Extract the [X, Y] coordinate from the center of the cell holding the provided text.  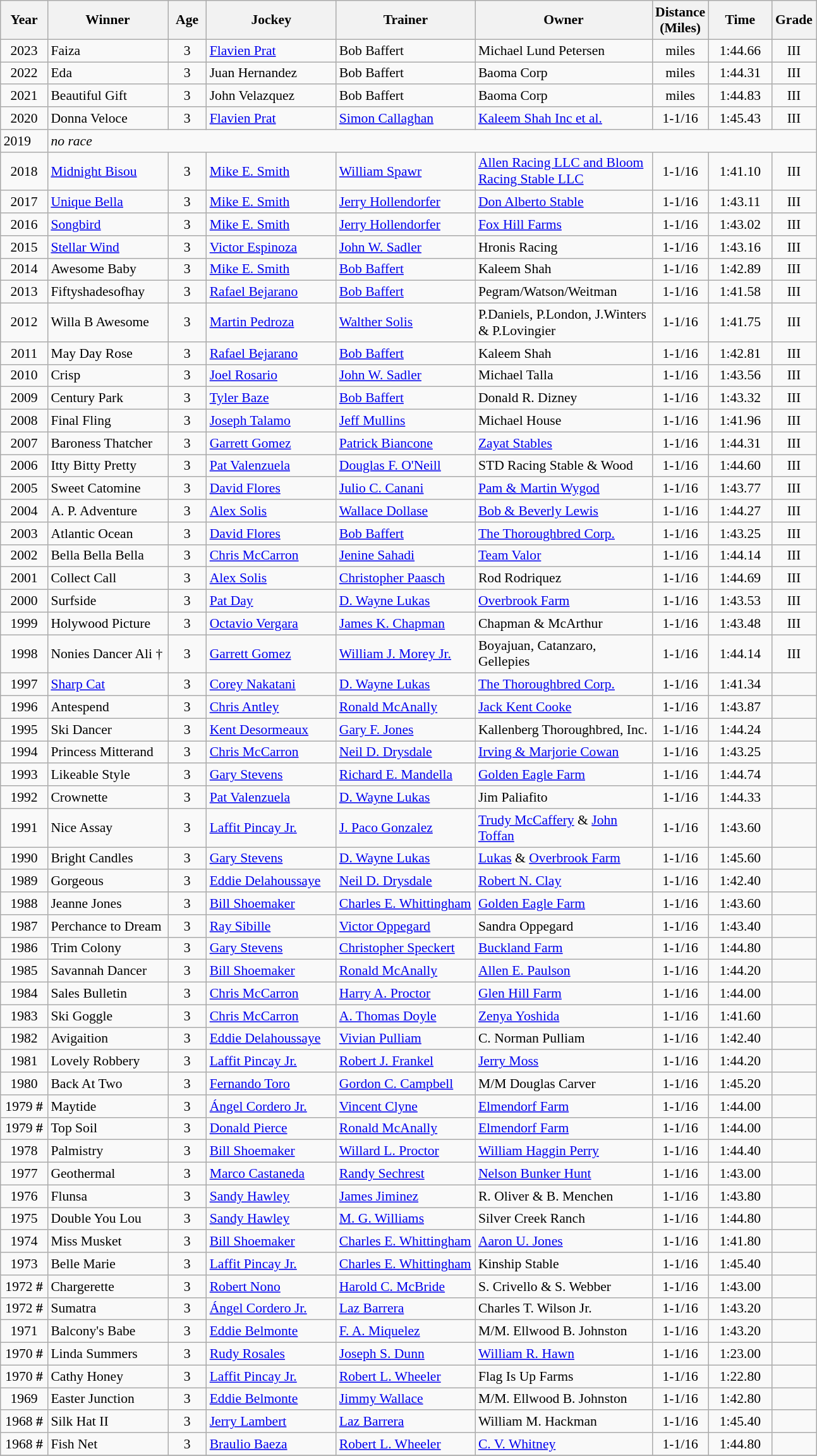
1:43.53 [740, 601]
Joseph Talamo [272, 421]
Silver Creek Ranch [564, 1219]
William Spawr [406, 171]
1:22.80 [740, 1376]
1982 [24, 1039]
2001 [24, 578]
Century Park [107, 398]
1:42.89 [740, 269]
1:41.60 [740, 1016]
2014 [24, 269]
Donald Pierce [272, 1129]
1:42.80 [740, 1399]
2007 [24, 443]
Michael Talla [564, 376]
Marco Castaneda [272, 1174]
Don Alberto Stable [564, 202]
1:43.32 [740, 398]
Harry A. Proctor [406, 994]
1:41.10 [740, 171]
Boyajuan, Catanzaro, Gellepies [564, 654]
Ski Dancer [107, 730]
1981 [24, 1061]
Jeff Mullins [406, 421]
Collect Call [107, 578]
1:23.00 [740, 1354]
Sumatra [107, 1309]
Zenya Yoshida [564, 1016]
Fernando Toro [272, 1084]
Faiza [107, 51]
1:43.02 [740, 224]
Trudy McCaffery & John Toffan [564, 828]
1:41.58 [740, 292]
1987 [24, 926]
Irving & Marjorie Cowan [564, 752]
Distance (Miles) [680, 20]
1995 [24, 730]
1:43.16 [740, 247]
2023 [24, 51]
2002 [24, 556]
Silk Hat II [107, 1422]
F. A. Miquelez [406, 1331]
2020 [24, 118]
1996 [24, 707]
Overbrook Farm [564, 601]
Sharp Cat [107, 685]
Fiftyshadesofhay [107, 292]
William Haggin Perry [564, 1151]
Savannah Dancer [107, 971]
1:44.24 [740, 730]
2004 [24, 511]
2008 [24, 421]
Victor Oppegard [406, 926]
Jerry Lambert [272, 1422]
Baroness Thatcher [107, 443]
Sales Bulletin [107, 994]
Braulio Baeza [272, 1444]
A. P. Adventure [107, 511]
1999 [24, 623]
Jack Kent Cooke [564, 707]
Bella Bella Bella [107, 556]
1991 [24, 828]
Awesome Baby [107, 269]
1971 [24, 1331]
1:44.33 [740, 797]
Year [24, 20]
Christopher Paasch [406, 578]
Songbird [107, 224]
James Jiminez [406, 1196]
1990 [24, 859]
1978 [24, 1151]
Rod Rodriquez [564, 578]
Back At Two [107, 1084]
Likeable Style [107, 775]
1:43.40 [740, 926]
S. Crivello & S. Webber [564, 1287]
1:44.40 [740, 1151]
2009 [24, 398]
1:44.66 [740, 51]
1:44.74 [740, 775]
Beautiful Gift [107, 96]
Zayat Stables [564, 443]
Robert Nono [272, 1287]
Itty Bitty Pretty [107, 466]
Eda [107, 73]
1984 [24, 994]
1988 [24, 903]
Fox Hill Farms [564, 224]
Bob & Beverly Lewis [564, 511]
Walther Solis [406, 322]
John Velazquez [272, 96]
Sandra Oppegard [564, 926]
1:43.48 [740, 623]
1989 [24, 881]
Palmistry [107, 1151]
A. Thomas Doyle [406, 1016]
Nice Assay [107, 828]
Corey Nakatani [272, 685]
Final Fling [107, 421]
Robert J. Frankel [406, 1061]
Joel Rosario [272, 376]
1993 [24, 775]
Randy Sechrest [406, 1174]
Pam & Martin Wygod [564, 489]
Chapman & McArthur [564, 623]
Aaron U. Jones [564, 1242]
1975 [24, 1219]
Julio C. Canani [406, 489]
2000 [24, 601]
Trainer [406, 20]
Douglas F. O'Neill [406, 466]
1994 [24, 752]
Linda Summers [107, 1354]
1:43.87 [740, 707]
Unique Bella [107, 202]
Cathy Honey [107, 1376]
William J. Morey Jr. [406, 654]
Hronis Racing [564, 247]
Chargerette [107, 1287]
Jenine Sahadi [406, 556]
Patrick Biancone [406, 443]
1:41.34 [740, 685]
2019 [24, 141]
Crisp [107, 376]
Bright Candles [107, 859]
2010 [24, 376]
Princess Mitterand [107, 752]
James K. Chapman [406, 623]
Nonies Dancer Ali † [107, 654]
1974 [24, 1242]
Jerry Moss [564, 1061]
1977 [24, 1174]
Balcony's Babe [107, 1331]
Midnight Bisou [107, 171]
1:43.80 [740, 1196]
Double You Lou [107, 1219]
Jockey [272, 20]
Pat Day [272, 601]
1:43.77 [740, 489]
1:41.96 [740, 421]
Trim Colony [107, 948]
2017 [24, 202]
Kallenberg Thoroughbred, Inc. [564, 730]
C. Norman Pulliam [564, 1039]
2013 [24, 292]
Grade [794, 20]
1:43.11 [740, 202]
2022 [24, 73]
Jeanne Jones [107, 903]
Jim Paliafito [564, 797]
Ski Goggle [107, 1016]
2005 [24, 489]
Age [187, 20]
Richard E. Mandella [406, 775]
2018 [24, 171]
Flag Is Up Farms [564, 1376]
1983 [24, 1016]
1:44.27 [740, 511]
Allen E. Paulson [564, 971]
1992 [24, 797]
C. V. Whitney [564, 1444]
1:42.81 [740, 353]
1:43.56 [740, 376]
Sweet Catomine [107, 489]
P.Daniels, P.London, J.Winters & P.Lovingier [564, 322]
Martin Pedroza [272, 322]
Top Soil [107, 1129]
Miss Musket [107, 1242]
1976 [24, 1196]
1998 [24, 654]
2021 [24, 96]
May Day Rose [107, 353]
Octavio Vergara [272, 623]
Michael House [564, 421]
Willa B Awesome [107, 322]
1997 [24, 685]
Victor Espinoza [272, 247]
Pegram/Watson/Weitman [564, 292]
Flunsa [107, 1196]
no race [432, 141]
Kaleem Shah Inc et al. [564, 118]
Surfside [107, 601]
1986 [24, 948]
1980 [24, 1084]
Juan Hernandez [272, 73]
Glen Hill Farm [564, 994]
William R. Hawn [564, 1354]
2003 [24, 534]
Time [740, 20]
Antespend [107, 707]
1:45.20 [740, 1084]
Lovely Robbery [107, 1061]
Crownette [107, 797]
2006 [24, 466]
Simon Callaghan [406, 118]
Lukas & Overbrook Farm [564, 859]
Vincent Clyne [406, 1106]
Winner [107, 20]
Team Valor [564, 556]
Fish Net [107, 1444]
1969 [24, 1399]
Jimmy Wallace [406, 1399]
Ray Sibille [272, 926]
1:41.80 [740, 1242]
R. Oliver & B. Menchen [564, 1196]
Wallace Dollase [406, 511]
Joseph S. Dunn [406, 1354]
Kent Desormeaux [272, 730]
1:44.83 [740, 96]
STD Racing Stable & Wood [564, 466]
Owner [564, 20]
Easter Junction [107, 1399]
Gordon C. Campbell [406, 1084]
Willard L. Proctor [406, 1151]
2011 [24, 353]
1:45.60 [740, 859]
2016 [24, 224]
J. Paco Gonzalez [406, 828]
Christopher Speckert [406, 948]
Buckland Farm [564, 948]
Robert N. Clay [564, 881]
Chris Antley [272, 707]
Belle Marie [107, 1264]
2012 [24, 322]
Perchance to Dream [107, 926]
Gorgeous [107, 881]
William M. Hackman [564, 1422]
Atlantic Ocean [107, 534]
Harold C. McBride [406, 1287]
Maytide [107, 1106]
Rudy Rosales [272, 1354]
Stellar Wind [107, 247]
Nelson Bunker Hunt [564, 1174]
Allen Racing LLC and Bloom Racing Stable LLC [564, 171]
Kinship Stable [564, 1264]
Vivian Pulliam [406, 1039]
1:44.69 [740, 578]
Tyler Baze [272, 398]
Geothermal [107, 1174]
Charles T. Wilson Jr. [564, 1309]
1973 [24, 1264]
Donald R. Dizney [564, 398]
Avigaition [107, 1039]
M. G. Williams [406, 1219]
1:45.43 [740, 118]
Gary F. Jones [406, 730]
M/M Douglas Carver [564, 1084]
1:44.60 [740, 466]
1985 [24, 971]
Holywood Picture [107, 623]
Michael Lund Petersen [564, 51]
1:41.75 [740, 322]
2015 [24, 247]
Donna Veloce [107, 118]
